Determine the (X, Y) coordinate at the center of the cell enclosing the given text.  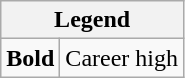
Career high (122, 58)
Bold (30, 58)
Legend (92, 20)
